Output the (X, Y) coordinate of the center of the cell containing the given text.  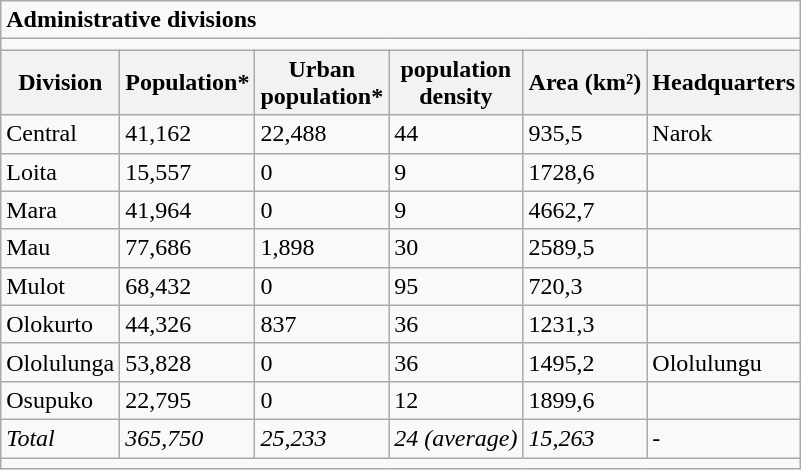
Central (60, 134)
1728,6 (585, 172)
Ololulungu (724, 362)
Olokurto (60, 324)
Headquarters (724, 82)
Narok (724, 134)
22,488 (322, 134)
837 (322, 324)
1,898 (322, 248)
22,795 (188, 400)
Population* (188, 82)
4662,7 (585, 210)
2589,5 (585, 248)
1231,3 (585, 324)
44 (456, 134)
720,3 (585, 286)
77,686 (188, 248)
Urban population* (322, 82)
- (724, 438)
935,5 (585, 134)
Osupuko (60, 400)
Area (km²) (585, 82)
95 (456, 286)
53,828 (188, 362)
44,326 (188, 324)
Mau (60, 248)
15,557 (188, 172)
68,432 (188, 286)
41,964 (188, 210)
24 (average) (456, 438)
15,263 (585, 438)
Total (60, 438)
41,162 (188, 134)
Mulot (60, 286)
Mara (60, 210)
Division (60, 82)
Ololulunga (60, 362)
12 (456, 400)
population density (456, 82)
1495,2 (585, 362)
30 (456, 248)
1899,6 (585, 400)
25,233 (322, 438)
Administrative divisions (401, 20)
365,750 (188, 438)
Loita (60, 172)
